From the cell containing the given text, extract its center point as [X, Y] coordinate. 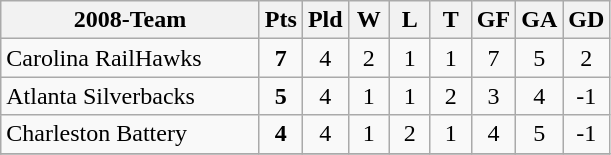
3 [493, 96]
2008-Team [130, 20]
Carolina RailHawks [130, 58]
T [450, 20]
W [368, 20]
Atlanta Silverbacks [130, 96]
Pts [280, 20]
GA [540, 20]
Charleston Battery [130, 134]
GF [493, 20]
GD [586, 20]
L [410, 20]
Pld [325, 20]
